Output the [X, Y] coordinate of the center of the cell containing the given text.  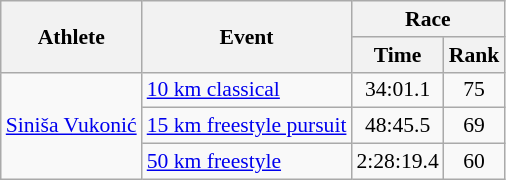
Time [397, 55]
Rank [474, 55]
Athlete [72, 36]
34:01.1 [397, 90]
2:28:19.4 [397, 162]
69 [474, 126]
15 km freestyle pursuit [247, 126]
75 [474, 90]
Event [247, 36]
10 km classical [247, 90]
50 km freestyle [247, 162]
60 [474, 162]
Race [428, 19]
48:45.5 [397, 126]
Siniša Vukonić [72, 126]
